Scan for the cell matching the given text and deliver its (x, y) coordinate at center. 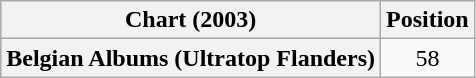
58 (428, 58)
Chart (2003) (191, 20)
Position (428, 20)
Belgian Albums (Ultratop Flanders) (191, 58)
